Output the [X, Y] coordinate of the center of the cell containing the given text.  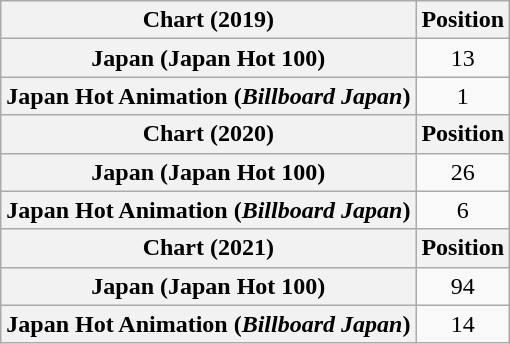
6 [463, 210]
Chart (2021) [208, 248]
Chart (2019) [208, 20]
94 [463, 286]
Chart (2020) [208, 134]
26 [463, 172]
14 [463, 324]
1 [463, 96]
13 [463, 58]
